Scan for the cell matching the given text and deliver its (X, Y) coordinate at center. 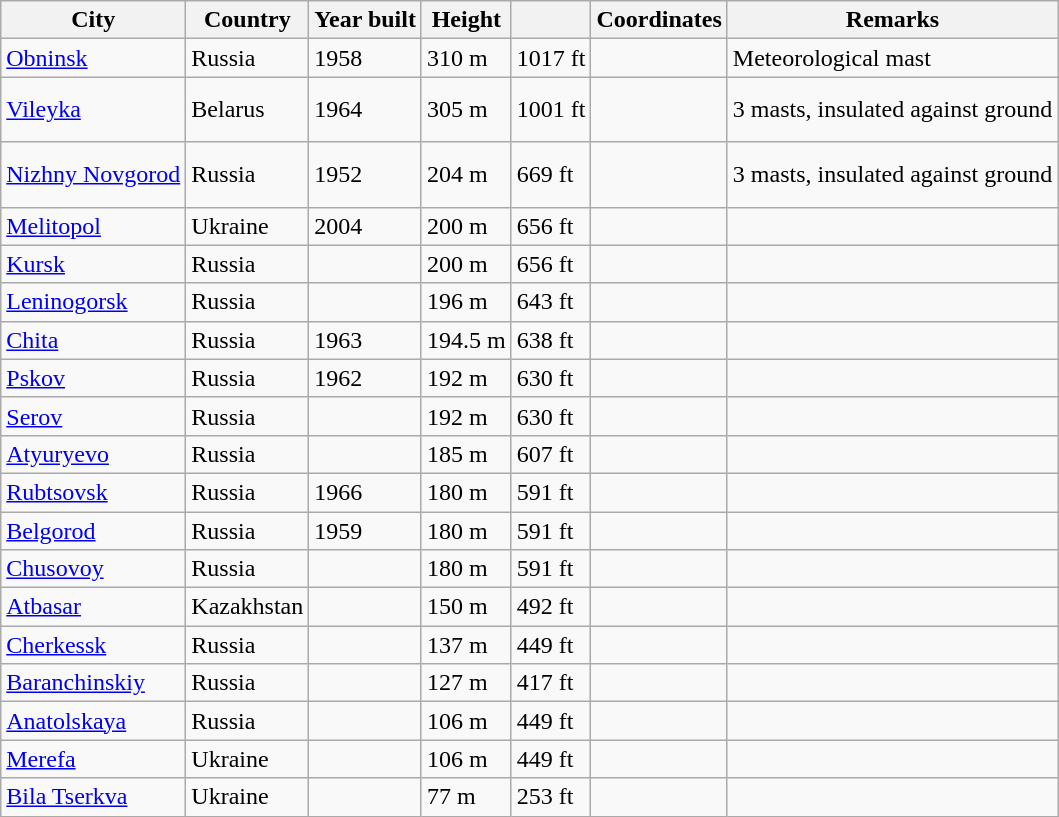
Atyuryevo (94, 454)
Chusovoy (94, 569)
150 m (466, 607)
1964 (366, 110)
1001 ft (551, 110)
Merefa (94, 759)
127 m (466, 683)
Pskov (94, 378)
Belgorod (94, 531)
1962 (366, 378)
1966 (366, 492)
643 ft (551, 302)
Coordinates (659, 20)
Remarks (892, 20)
492 ft (551, 607)
417 ft (551, 683)
Serov (94, 416)
Height (466, 20)
137 m (466, 645)
77 m (466, 797)
Bila Tserkva (94, 797)
253 ft (551, 797)
Vileyka (94, 110)
638 ft (551, 340)
1017 ft (551, 58)
Year built (366, 20)
Kursk (94, 264)
1959 (366, 531)
Cherkessk (94, 645)
1963 (366, 340)
Anatolskaya (94, 721)
305 m (466, 110)
1952 (366, 174)
Leninogorsk (94, 302)
607 ft (551, 454)
669 ft (551, 174)
Kazakhstan (248, 607)
Atbasar (94, 607)
196 m (466, 302)
Nizhny Novgorod (94, 174)
Melitopol (94, 226)
194.5 m (466, 340)
City (94, 20)
Meteorological mast (892, 58)
185 m (466, 454)
Rubtsovsk (94, 492)
204 m (466, 174)
Obninsk (94, 58)
2004 (366, 226)
Baranchinskiy (94, 683)
1958 (366, 58)
310 m (466, 58)
Chita (94, 340)
Belarus (248, 110)
Country (248, 20)
